Return (x, y) of the center of cell containing provided text 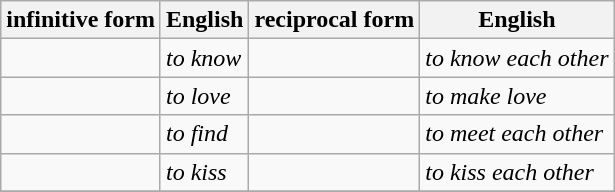
to kiss each other (517, 172)
to know each other (517, 58)
to love (204, 96)
to find (204, 134)
reciprocal form (334, 20)
to kiss (204, 172)
to make love (517, 96)
to meet each other (517, 134)
infinitive form (81, 20)
to know (204, 58)
